Identify which cell holds the provided text, then report its [x, y] central coordinate. 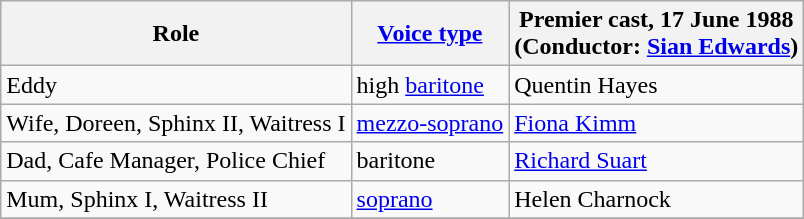
Premier cast, 17 June 1988(Conductor: Sian Edwards) [656, 34]
Eddy [176, 85]
Mum, Sphinx I, Waitress II [176, 199]
Wife, Doreen, Sphinx II, Waitress I [176, 123]
Voice type [430, 34]
Role [176, 34]
baritone [430, 161]
Fiona Kimm [656, 123]
Quentin Hayes [656, 85]
Dad, Cafe Manager, Police Chief [176, 161]
soprano [430, 199]
mezzo-soprano [430, 123]
high baritone [430, 85]
Helen Charnock [656, 199]
Richard Suart [656, 161]
